Scan for the cell matching the given text and deliver its [X, Y] coordinate at center. 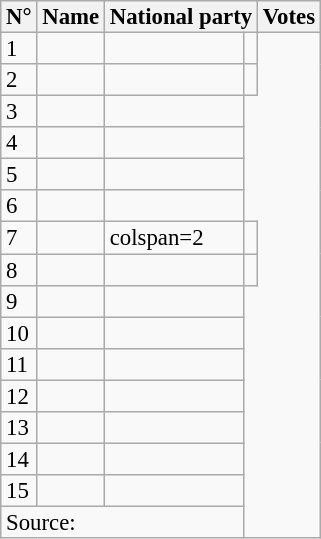
7 [19, 238]
2 [19, 80]
N° [19, 17]
12 [19, 396]
1 [19, 49]
14 [19, 459]
Votes [288, 17]
National party [180, 17]
13 [19, 428]
6 [19, 206]
5 [19, 175]
4 [19, 143]
11 [19, 364]
8 [19, 270]
3 [19, 112]
Source: [122, 522]
9 [19, 301]
15 [19, 491]
10 [19, 333]
Name [71, 17]
colspan=2 [174, 238]
